Output the [x, y] coordinate of the center of the cell containing the given text.  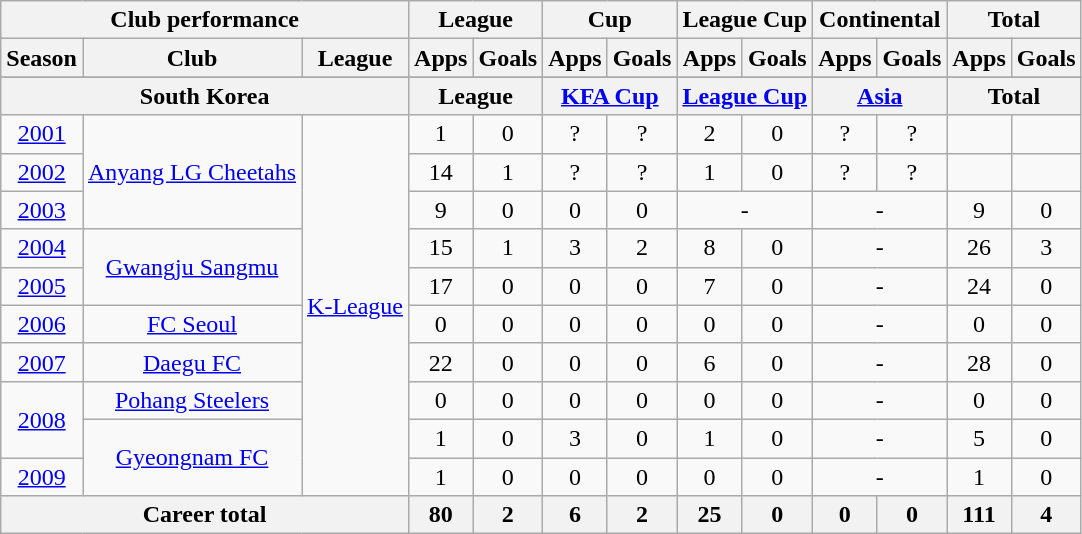
7 [710, 286]
FC Seoul [192, 324]
28 [979, 362]
Continental [880, 20]
111 [979, 515]
5 [979, 438]
Gwangju Sangmu [192, 267]
24 [979, 286]
2002 [42, 172]
8 [710, 248]
26 [979, 248]
22 [441, 362]
Anyang LG Cheetahs [192, 172]
South Korea [205, 96]
15 [441, 248]
2003 [42, 210]
Season [42, 58]
Pohang Steelers [192, 400]
17 [441, 286]
Club [192, 58]
25 [710, 515]
2007 [42, 362]
2005 [42, 286]
2004 [42, 248]
K-League [356, 306]
Daegu FC [192, 362]
Gyeongnam FC [192, 457]
2006 [42, 324]
2009 [42, 477]
Career total [205, 515]
80 [441, 515]
Club performance [205, 20]
2001 [42, 134]
Asia [880, 96]
Cup [610, 20]
2008 [42, 419]
14 [441, 172]
KFA Cup [610, 96]
4 [1046, 515]
